Identify which cell holds the provided text, then report its (X, Y) central coordinate. 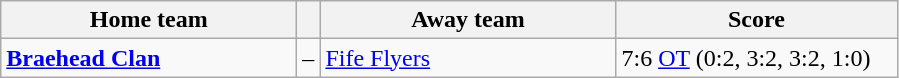
7:6 OT (0:2, 3:2, 3:2, 1:0) (756, 58)
Score (756, 20)
– (308, 58)
Home team (149, 20)
Fife Flyers (468, 58)
Braehead Clan (149, 58)
Away team (468, 20)
